Scan for the cell matching the given text and deliver its [X, Y] coordinate at center. 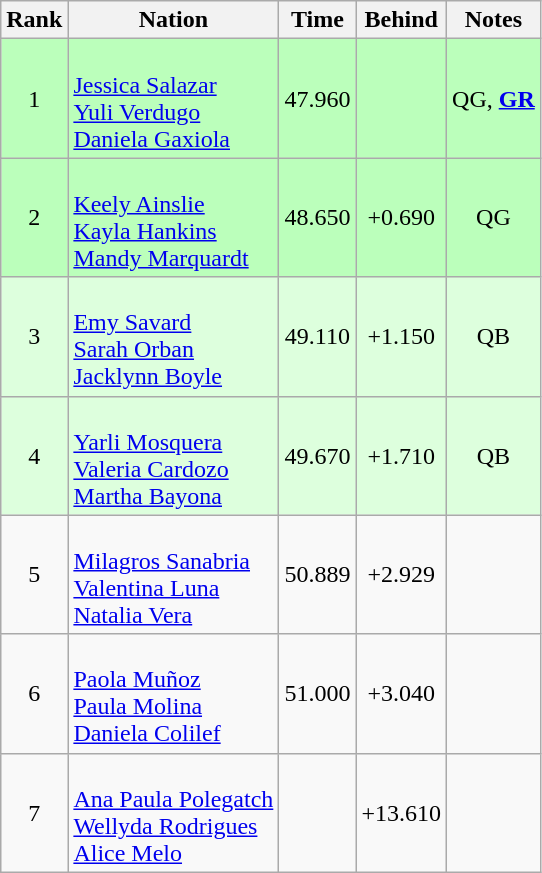
QG, GR [494, 98]
QG [494, 218]
+2.929 [402, 574]
Rank [34, 20]
Emy SavardSarah OrbanJacklynn Boyle [174, 336]
2 [34, 218]
Paola MuñozPaula MolinaDaniela Colilef [174, 694]
Milagros SanabriaValentina LunaNatalia Vera [174, 574]
5 [34, 574]
3 [34, 336]
47.960 [318, 98]
Yarli MosqueraValeria CardozoMartha Bayona [174, 456]
49.110 [318, 336]
1 [34, 98]
48.650 [318, 218]
Jessica SalazarYuli VerdugoDaniela Gaxiola [174, 98]
4 [34, 456]
Time [318, 20]
6 [34, 694]
Notes [494, 20]
50.889 [318, 574]
+13.610 [402, 812]
Keely AinslieKayla HankinsMandy Marquardt [174, 218]
51.000 [318, 694]
Nation [174, 20]
+3.040 [402, 694]
Behind [402, 20]
7 [34, 812]
+0.690 [402, 218]
+1.710 [402, 456]
Ana Paula PolegatchWellyda RodriguesAlice Melo [174, 812]
+1.150 [402, 336]
49.670 [318, 456]
